Extract the (x, y) coordinate from the center of the cell holding the provided text.  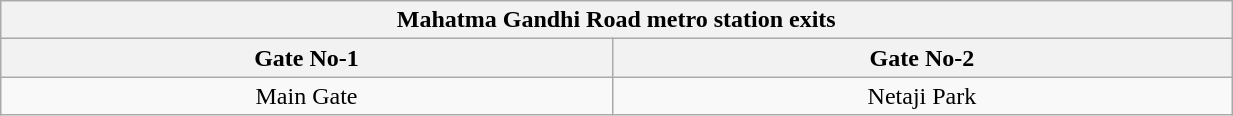
Gate No-1 (306, 58)
Main Gate (306, 96)
Netaji Park (922, 96)
Gate No-2 (922, 58)
Mahatma Gandhi Road metro station exits (616, 20)
